Search for the cell housing the specified text and yield its [x, y] center coordinate. 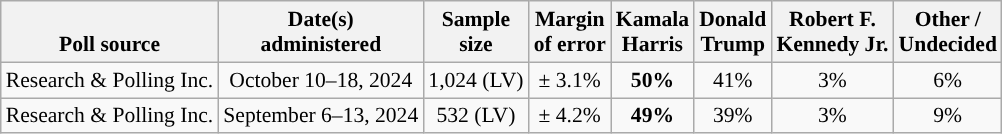
532 (LV) [476, 116]
DonaldTrump [732, 32]
39% [732, 116]
± 3.1% [570, 80]
41% [732, 80]
October 10–18, 2024 [320, 80]
49% [652, 116]
Date(s)administered [320, 32]
9% [947, 116]
Robert F.Kennedy Jr. [832, 32]
1,024 (LV) [476, 80]
KamalaHarris [652, 32]
September 6–13, 2024 [320, 116]
± 4.2% [570, 116]
Other /Undecided [947, 32]
50% [652, 80]
Poll source [110, 32]
6% [947, 80]
Marginof error [570, 32]
Samplesize [476, 32]
